Identify which cell holds the provided text, then report its [x, y] central coordinate. 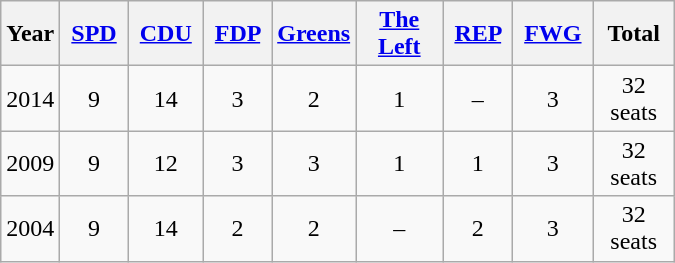
FWG [553, 34]
REP [478, 34]
FDP [237, 34]
Greens [314, 34]
12 [166, 164]
2009 [30, 164]
2004 [30, 228]
2014 [30, 98]
Year [30, 34]
SPD [94, 34]
CDU [166, 34]
The Left [400, 34]
Total [634, 34]
